Determine the [x, y] coordinate at the center of the cell enclosing the given text.  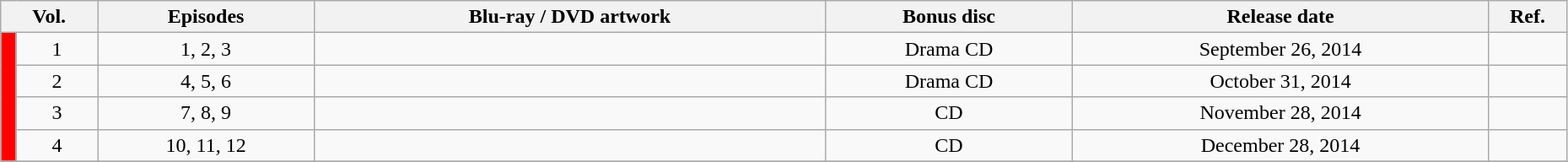
Ref. [1528, 17]
Vol. [49, 17]
Release date [1280, 17]
2 [57, 81]
7, 8, 9 [206, 113]
November 28, 2014 [1280, 113]
1, 2, 3 [206, 49]
Episodes [206, 17]
10, 11, 12 [206, 145]
December 28, 2014 [1280, 145]
3 [57, 113]
4 [57, 145]
4, 5, 6 [206, 81]
1 [57, 49]
Blu-ray / DVD artwork [570, 17]
Bonus disc [948, 17]
September 26, 2014 [1280, 49]
October 31, 2014 [1280, 81]
